Detect which cell encompasses the target text, then output its (x, y) center coordinate. 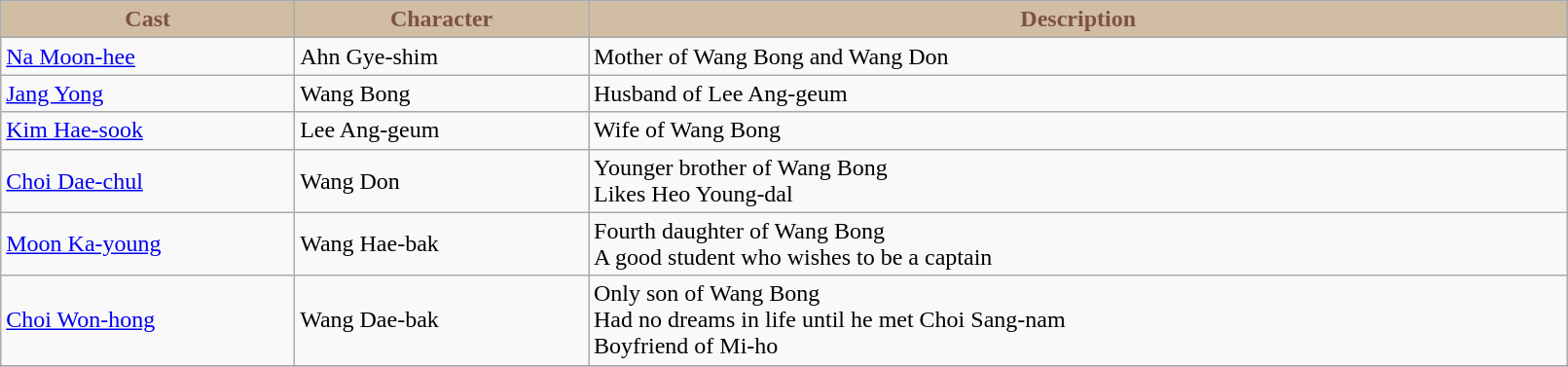
Fourth daughter of Wang Bong A good student who wishes to be a captain (1077, 243)
Wang Don (442, 181)
Only son of Wang Bong Had no dreams in life until he met Choi Sang-nam Boyfriend of Mi-ho (1077, 320)
Ahn Gye-shim (442, 56)
Wang Bong (442, 93)
Younger brother of Wang Bong Likes Heo Young-dal (1077, 181)
Cast (148, 19)
Husband of Lee Ang-geum (1077, 93)
Mother of Wang Bong and Wang Don (1077, 56)
Kim Hae-sook (148, 130)
Moon Ka-young (148, 243)
Lee Ang-geum (442, 130)
Wang Dae-bak (442, 320)
Character (442, 19)
Wife of Wang Bong (1077, 130)
Na Moon-hee (148, 56)
Choi Won-hong (148, 320)
Jang Yong (148, 93)
Choi Dae-chul (148, 181)
Wang Hae-bak (442, 243)
Description (1077, 19)
